Return [X, Y] of the center of cell containing provided text 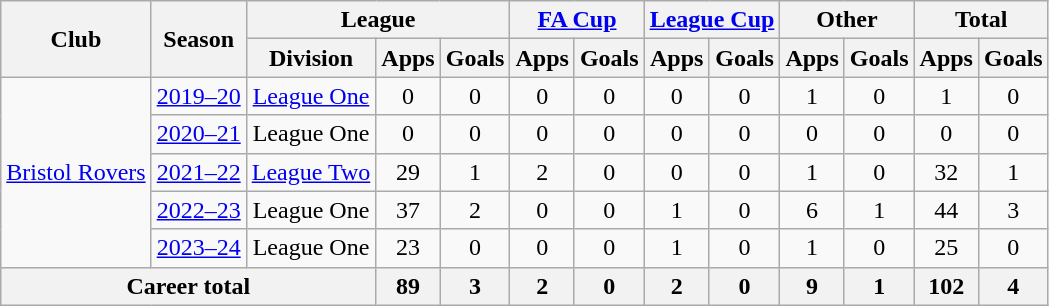
Division [311, 58]
2022–23 [198, 210]
League Two [311, 172]
32 [946, 172]
29 [408, 172]
9 [812, 286]
FA Cup [577, 20]
League Cup [712, 20]
25 [946, 248]
37 [408, 210]
Career total [188, 286]
89 [408, 286]
44 [946, 210]
23 [408, 248]
Season [198, 39]
2023–24 [198, 248]
102 [946, 286]
2021–22 [198, 172]
6 [812, 210]
2020–21 [198, 134]
League [378, 20]
Club [76, 39]
2019–20 [198, 96]
Bristol Rovers [76, 172]
4 [1013, 286]
Other [847, 20]
Total [981, 20]
